Detect which cell encompasses the target text, then output its (x, y) center coordinate. 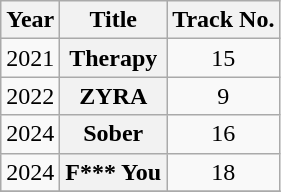
Title (114, 20)
2022 (30, 96)
15 (224, 58)
Track No. (224, 20)
Therapy (114, 58)
9 (224, 96)
Sober (114, 134)
16 (224, 134)
ZYRA (114, 96)
2021 (30, 58)
F*** You (114, 172)
18 (224, 172)
Year (30, 20)
